Return the [x, y] coordinate for the center point of the cell that contains the specified text.  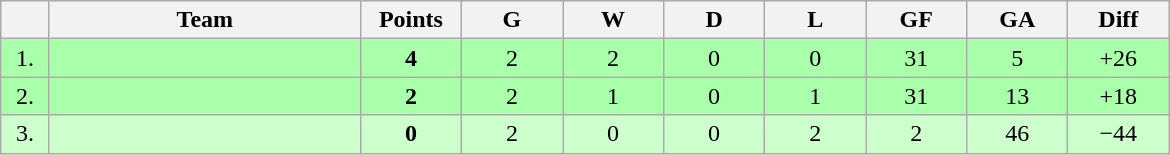
46 [1018, 134]
W [612, 20]
GA [1018, 20]
1. [26, 58]
4 [410, 58]
2. [26, 96]
−44 [1118, 134]
Diff [1118, 20]
Points [410, 20]
Team [204, 20]
L [816, 20]
GF [916, 20]
G [512, 20]
+18 [1118, 96]
+26 [1118, 58]
D [714, 20]
3. [26, 134]
13 [1018, 96]
5 [1018, 58]
